Scan for the cell matching the given text and deliver its (X, Y) coordinate at center. 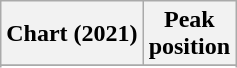
Peakposition (189, 34)
Chart (2021) (72, 34)
